Provide the [x, y] coordinate of the cell's center where the given text is located.  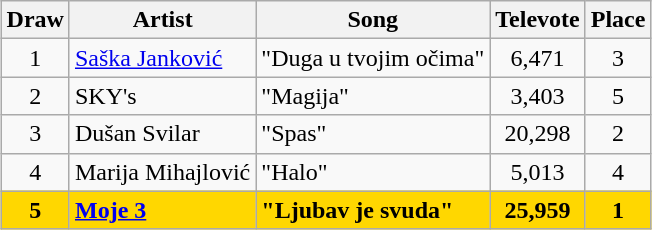
"Magija" [373, 96]
Marija Mihajlović [162, 172]
Place [618, 20]
Saška Janković [162, 58]
"Ljubav je svuda" [373, 210]
20,298 [538, 134]
"Duga u tvojim očima" [373, 58]
Artist [162, 20]
"Halo" [373, 172]
Draw [35, 20]
6,471 [538, 58]
5,013 [538, 172]
Moje 3 [162, 210]
"Spas" [373, 134]
Song [373, 20]
SKY's [162, 96]
Televote [538, 20]
25,959 [538, 210]
3,403 [538, 96]
Dušan Svilar [162, 134]
